From the cell containing the given text, extract its center point as (x, y) coordinate. 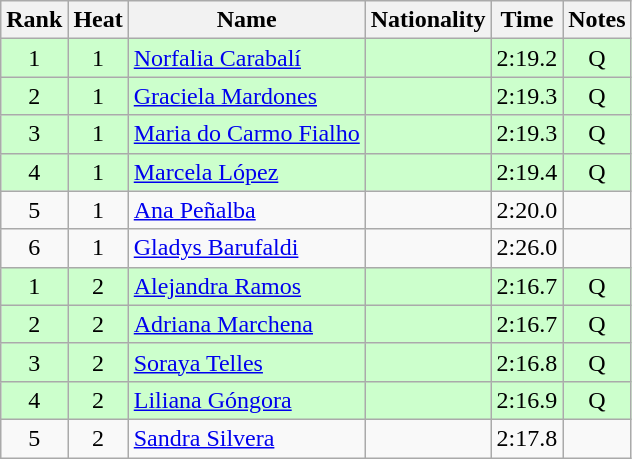
Norfalia Carabalí (246, 58)
Ana Peñalba (246, 210)
Notes (597, 20)
2:19.4 (527, 172)
2:17.8 (527, 438)
Sandra Silvera (246, 438)
Heat (98, 20)
Gladys Barufaldi (246, 248)
Time (527, 20)
Marcela López (246, 172)
Liliana Góngora (246, 400)
Alejandra Ramos (246, 286)
2:16.8 (527, 362)
Maria do Carmo Fialho (246, 134)
2:20.0 (527, 210)
Name (246, 20)
2:19.2 (527, 58)
Nationality (428, 20)
Soraya Telles (246, 362)
Graciela Mardones (246, 96)
2:26.0 (527, 248)
6 (34, 248)
Rank (34, 20)
Adriana Marchena (246, 324)
2:16.9 (527, 400)
